Provide the [X, Y] coordinate of the cell's center where the given text is located.  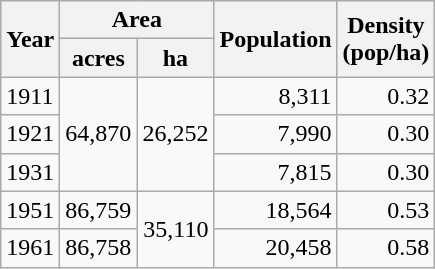
7,990 [276, 134]
1961 [30, 248]
ha [176, 58]
0.53 [386, 210]
7,815 [276, 172]
Area [137, 20]
35,110 [176, 229]
64,870 [98, 134]
1911 [30, 96]
0.32 [386, 96]
86,759 [98, 210]
Density(pop/ha) [386, 39]
1931 [30, 172]
1921 [30, 134]
8,311 [276, 96]
26,252 [176, 134]
1951 [30, 210]
0.58 [386, 248]
Year [30, 39]
acres [98, 58]
Population [276, 39]
18,564 [276, 210]
86,758 [98, 248]
20,458 [276, 248]
